Provide the (x, y) coordinate of the cell's center where the given text is located.  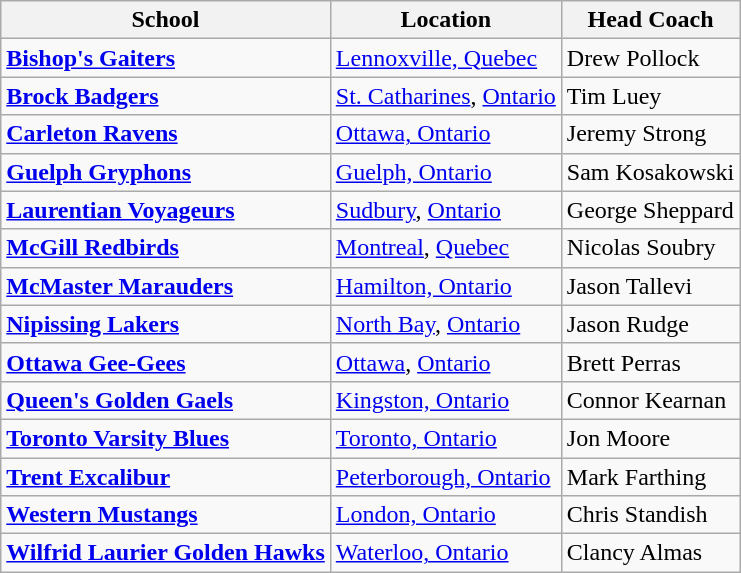
Laurentian Voyageurs (166, 210)
Bishop's Gaiters (166, 58)
Sam Kosakowski (650, 172)
Carleton Ravens (166, 134)
Waterloo, Ontario (446, 553)
Trent Excalibur (166, 477)
Jason Rudge (650, 324)
Brett Perras (650, 362)
Western Mustangs (166, 515)
Jon Moore (650, 438)
School (166, 20)
North Bay, Ontario (446, 324)
Jason Tallevi (650, 286)
Queen's Golden Gaels (166, 400)
Drew Pollock (650, 58)
Guelph Gryphons (166, 172)
Ottawa Gee-Gees (166, 362)
Peterborough, Ontario (446, 477)
Clancy Almas (650, 553)
Kingston, Ontario (446, 400)
Nipissing Lakers (166, 324)
Tim Luey (650, 96)
Head Coach (650, 20)
Chris Standish (650, 515)
St. Catharines, Ontario (446, 96)
Location (446, 20)
Lennoxville, Quebec (446, 58)
McMaster Marauders (166, 286)
Toronto, Ontario (446, 438)
George Sheppard (650, 210)
London, Ontario (446, 515)
Sudbury, Ontario (446, 210)
Hamilton, Ontario (446, 286)
Mark Farthing (650, 477)
Connor Kearnan (650, 400)
Wilfrid Laurier Golden Hawks (166, 553)
McGill Redbirds (166, 248)
Nicolas Soubry (650, 248)
Brock Badgers (166, 96)
Guelph, Ontario (446, 172)
Montreal, Quebec (446, 248)
Toronto Varsity Blues (166, 438)
Jeremy Strong (650, 134)
